Pinpoint the cell where the given text exists, returning its (x, y) midpoint coordinate. 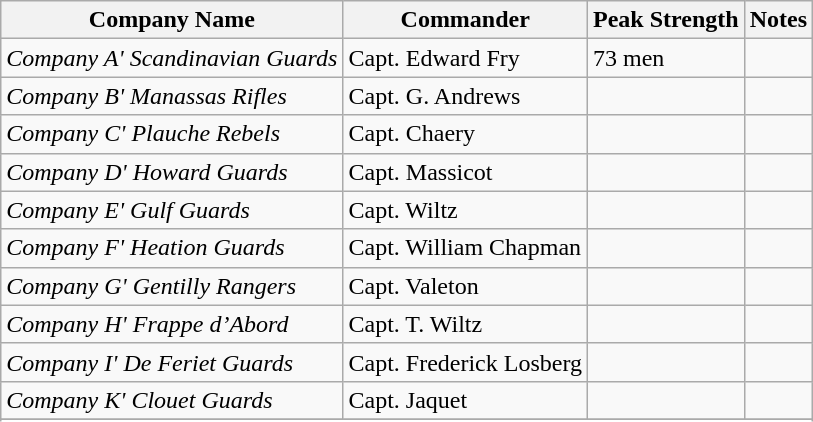
Capt. Edward Fry (466, 58)
Capt. G. Andrews (466, 96)
Capt. Wiltz (466, 210)
Capt. Valeton (466, 286)
Company C' Plauche Rebels (172, 134)
Company E' Gulf Guards (172, 210)
Capt. Massicot (466, 172)
Capt. Chaery (466, 134)
Notes (778, 20)
Company D' Howard Guards (172, 172)
73 men (666, 58)
Company K' Clouet Guards (172, 400)
Capt. Frederick Losberg (466, 362)
Company B' Manassas Rifles (172, 96)
Company G' Gentilly Rangers (172, 286)
Company Name (172, 20)
Company A' Scandinavian Guards (172, 58)
Company F' Heation Guards (172, 248)
Company I' De Feriet Guards (172, 362)
Commander (466, 20)
Capt. T. Wiltz (466, 324)
Company H' Frappe d’Abord (172, 324)
Peak Strength (666, 20)
Capt. William Chapman (466, 248)
Capt. Jaquet (466, 400)
